Identify which cell holds the provided text, then report its (X, Y) central coordinate. 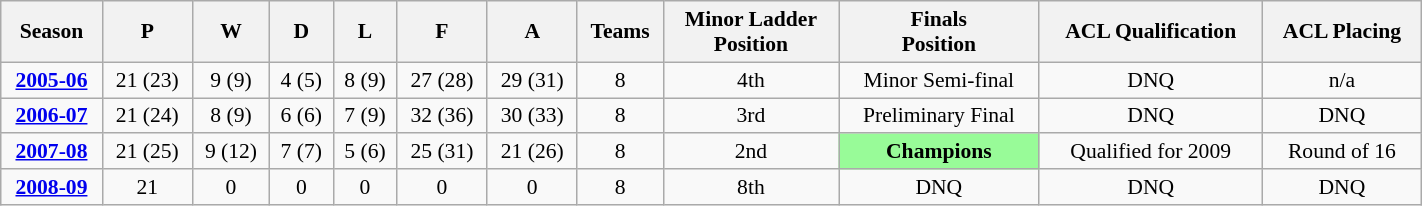
7 (7) (301, 152)
Preliminary Final (939, 116)
A (532, 32)
2006-07 (52, 116)
4th (751, 80)
27 (28) (442, 80)
2008-09 (52, 187)
3rd (751, 116)
L (365, 32)
P (147, 32)
21 (147, 187)
2007-08 (52, 152)
5 (6) (365, 152)
21 (24) (147, 116)
Teams (620, 32)
21 (23) (147, 80)
7 (9) (365, 116)
21 (25) (147, 152)
W (230, 32)
30 (33) (532, 116)
n/a (1342, 80)
2005-06 (52, 80)
Round of 16 (1342, 152)
FinalsPosition (939, 32)
Minor LadderPosition (751, 32)
21 (26) (532, 152)
ACL Qualification (1151, 32)
D (301, 32)
32 (36) (442, 116)
Champions (939, 152)
4 (5) (301, 80)
25 (31) (442, 152)
29 (31) (532, 80)
Minor Semi-final (939, 80)
F (442, 32)
9 (9) (230, 80)
6 (6) (301, 116)
9 (12) (230, 152)
2nd (751, 152)
Season (52, 32)
8th (751, 187)
ACL Placing (1342, 32)
Qualified for 2009 (1151, 152)
